For the text-containing cell, return its midpoint in (X, Y) coordinate format. 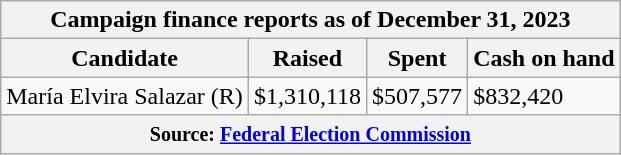
Cash on hand (544, 58)
Candidate (125, 58)
Spent (418, 58)
María Elvira Salazar (R) (125, 96)
Raised (307, 58)
$1,310,118 (307, 96)
$832,420 (544, 96)
Campaign finance reports as of December 31, 2023 (310, 20)
$507,577 (418, 96)
Source: Federal Election Commission (310, 134)
